From the cell containing the given text, extract its center point as (X, Y) coordinate. 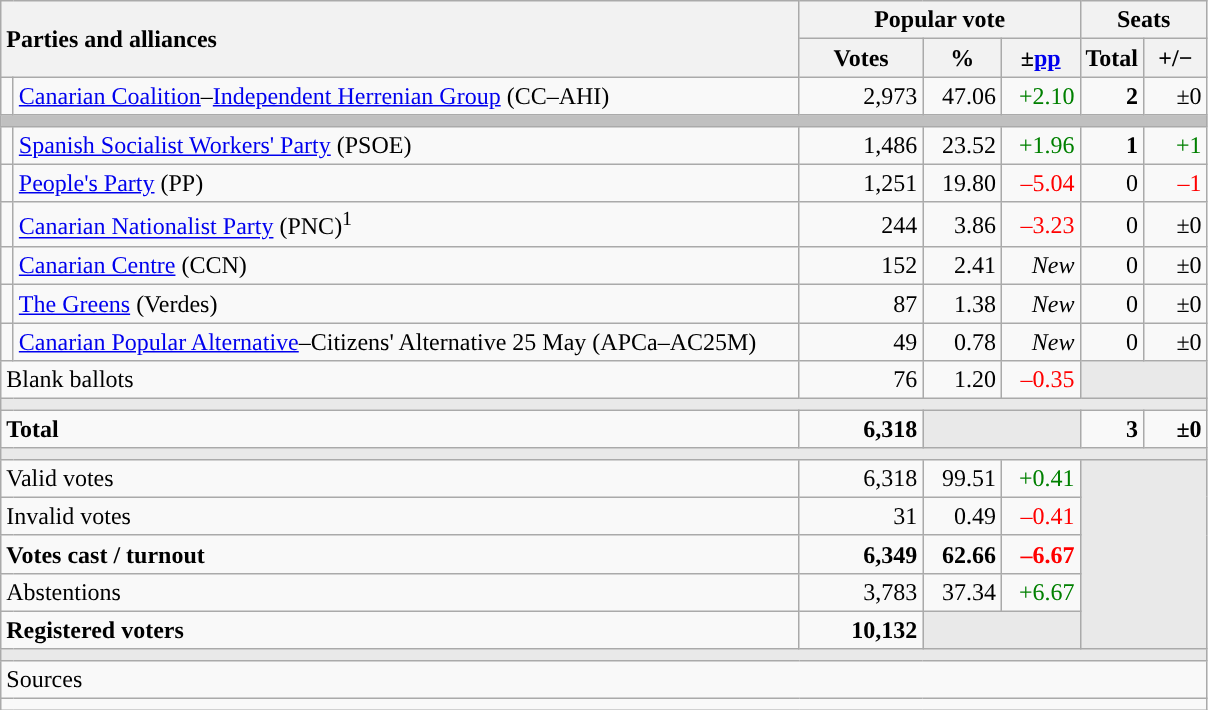
1,486 (861, 145)
+6.67 (1040, 592)
0.49 (962, 516)
–0.41 (1040, 516)
2,973 (861, 96)
2.41 (962, 266)
Popular vote (940, 20)
Canarian Nationalist Party (PNC)1 (406, 224)
47.06 (962, 96)
Sources (604, 679)
Abstentions (400, 592)
37.34 (962, 592)
Votes cast / turnout (400, 554)
99.51 (962, 478)
±pp (1040, 58)
Votes (861, 58)
People's Party (PP) (406, 183)
Spanish Socialist Workers' Party (PSOE) (406, 145)
76 (861, 380)
6,349 (861, 554)
+0.41 (1040, 478)
1,251 (861, 183)
0.78 (962, 342)
–0.35 (1040, 380)
Seats (1144, 20)
+/− (1176, 58)
+1 (1176, 145)
Registered voters (400, 630)
Blank ballots (400, 380)
Canarian Coalition–Independent Herrenian Group (CC–AHI) (406, 96)
3,783 (861, 592)
Canarian Centre (CCN) (406, 266)
% (962, 58)
19.80 (962, 183)
244 (861, 224)
The Greens (Verdes) (406, 304)
+1.96 (1040, 145)
Canarian Popular Alternative–Citizens' Alternative 25 May (APCa–AC25M) (406, 342)
Parties and alliances (400, 39)
10,132 (861, 630)
Valid votes (400, 478)
–6.67 (1040, 554)
1.38 (962, 304)
Invalid votes (400, 516)
1.20 (962, 380)
152 (861, 266)
3.86 (962, 224)
62.66 (962, 554)
1 (1112, 145)
31 (861, 516)
3 (1112, 429)
2 (1112, 96)
–3.23 (1040, 224)
–1 (1176, 183)
+2.10 (1040, 96)
49 (861, 342)
87 (861, 304)
–5.04 (1040, 183)
23.52 (962, 145)
